Extract the (X, Y) coordinate from the center of the cell holding the provided text.  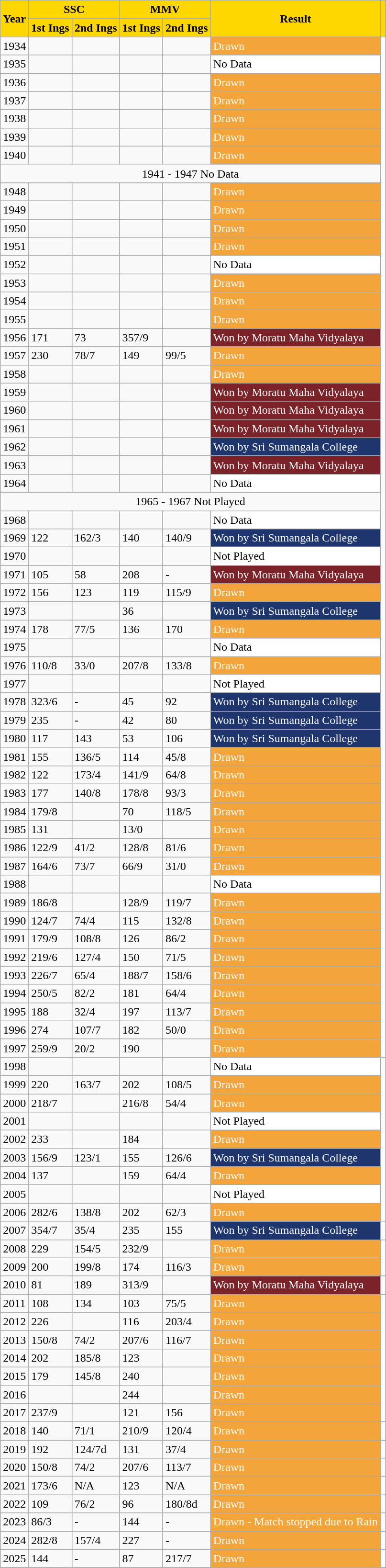
42 (141, 720)
116 (141, 1321)
1956 (14, 338)
323/6 (50, 702)
62/3 (187, 1212)
1951 (14, 247)
1988 (14, 884)
13/0 (141, 830)
2010 (14, 1285)
1940 (14, 155)
132/8 (187, 921)
163/7 (96, 1084)
156/9 (50, 1158)
1937 (14, 101)
240 (141, 1376)
226/7 (50, 975)
124/7 (50, 921)
181 (141, 993)
1990 (14, 921)
77/5 (96, 629)
219/6 (50, 957)
1959 (14, 392)
2001 (14, 1121)
1962 (14, 447)
87 (141, 1558)
114 (141, 756)
2016 (14, 1395)
Year (14, 19)
1954 (14, 301)
1999 (14, 1084)
SSC (74, 10)
141/9 (141, 775)
122/9 (50, 848)
54/4 (187, 1103)
2018 (14, 1431)
2017 (14, 1413)
208 (141, 575)
179/8 (50, 812)
220 (50, 1084)
2013 (14, 1340)
1958 (14, 374)
2002 (14, 1139)
259/9 (50, 1048)
174 (141, 1267)
274 (50, 1030)
73 (96, 338)
1982 (14, 775)
2000 (14, 1103)
173/4 (96, 775)
81 (50, 1285)
244 (141, 1395)
86/2 (187, 939)
1985 (14, 830)
1995 (14, 1012)
127/4 (96, 957)
1981 (14, 756)
200 (50, 1267)
1989 (14, 902)
45 (141, 702)
186/8 (50, 902)
190 (141, 1048)
71/5 (187, 957)
1977 (14, 684)
Drawn - Match stopped due to Rain (296, 1522)
93/3 (187, 793)
121 (141, 1413)
178 (50, 629)
1955 (14, 319)
188/7 (141, 975)
92 (187, 702)
1968 (14, 519)
1938 (14, 119)
1934 (14, 46)
115 (141, 921)
179/9 (50, 939)
116/3 (187, 1267)
199/8 (96, 1267)
203/4 (187, 1321)
73/7 (96, 866)
1949 (14, 210)
35/4 (96, 1230)
2015 (14, 1376)
Result (296, 19)
75/5 (187, 1303)
230 (50, 356)
1939 (14, 137)
171 (50, 338)
2019 (14, 1449)
1972 (14, 593)
116/7 (187, 1340)
126/6 (187, 1158)
45/8 (187, 756)
1974 (14, 629)
282/6 (50, 1212)
124/7d (96, 1449)
1994 (14, 993)
81/6 (187, 848)
226 (50, 1321)
74/4 (96, 921)
1935 (14, 64)
185/8 (96, 1358)
103 (141, 1303)
1950 (14, 228)
86/3 (50, 1522)
1975 (14, 647)
1983 (14, 793)
2022 (14, 1504)
109 (50, 1504)
1960 (14, 410)
71/1 (96, 1431)
184 (141, 1139)
1978 (14, 702)
136/5 (96, 756)
119 (141, 593)
31/0 (187, 866)
2021 (14, 1486)
1971 (14, 575)
170 (187, 629)
2023 (14, 1522)
128/8 (141, 848)
357/9 (141, 338)
2004 (14, 1176)
162/3 (96, 538)
189 (96, 1285)
180/8d (187, 1504)
96 (141, 1504)
1961 (14, 429)
182 (141, 1030)
1957 (14, 356)
50/0 (187, 1030)
136 (141, 629)
99/5 (187, 356)
1996 (14, 1030)
33/0 (96, 666)
118/5 (187, 812)
1991 (14, 939)
2008 (14, 1249)
138/8 (96, 1212)
1984 (14, 812)
117 (50, 738)
1941 - 1947 No Data (190, 173)
41/2 (96, 848)
154/5 (96, 1249)
197 (141, 1012)
123/1 (96, 1158)
115/9 (187, 593)
173/6 (50, 1486)
164/6 (50, 866)
2012 (14, 1321)
119/7 (187, 902)
1998 (14, 1066)
354/7 (50, 1230)
1952 (14, 265)
20/2 (96, 1048)
32/4 (96, 1012)
143 (96, 738)
2003 (14, 1158)
210/9 (141, 1431)
MMV (165, 10)
37/4 (187, 1449)
207/8 (141, 666)
178/8 (141, 793)
1953 (14, 283)
177 (50, 793)
218/7 (50, 1103)
1964 (14, 483)
105 (50, 575)
58 (96, 575)
1980 (14, 738)
1963 (14, 465)
36 (141, 611)
150 (141, 957)
140/9 (187, 538)
108/5 (187, 1084)
188 (50, 1012)
64/8 (187, 775)
134 (96, 1303)
1948 (14, 192)
145/8 (96, 1376)
2009 (14, 1267)
76/2 (96, 1504)
1993 (14, 975)
227 (141, 1540)
108 (50, 1303)
2024 (14, 1540)
158/6 (187, 975)
120/4 (187, 1431)
108/8 (96, 939)
2005 (14, 1194)
110/8 (50, 666)
229 (50, 1249)
137 (50, 1176)
159 (141, 1176)
107/7 (96, 1030)
1987 (14, 866)
1973 (14, 611)
313/9 (141, 1285)
217/7 (187, 1558)
233 (50, 1139)
1976 (14, 666)
2025 (14, 1558)
157/4 (96, 1540)
149 (141, 356)
140/8 (96, 793)
1997 (14, 1048)
106 (187, 738)
1936 (14, 82)
133/8 (187, 666)
250/5 (50, 993)
1992 (14, 957)
65/4 (96, 975)
232/9 (141, 1249)
1970 (14, 556)
70 (141, 812)
216/8 (141, 1103)
1979 (14, 720)
82/2 (96, 993)
66/9 (141, 866)
282/8 (50, 1540)
179 (50, 1376)
192 (50, 1449)
2020 (14, 1467)
80 (187, 720)
53 (141, 738)
2006 (14, 1212)
78/7 (96, 356)
2007 (14, 1230)
128/9 (141, 902)
1965 - 1967 Not Played (190, 501)
2011 (14, 1303)
1969 (14, 538)
237/9 (50, 1413)
2014 (14, 1358)
1986 (14, 848)
126 (141, 939)
